Capture the cell that displays the provided text and extract its [X, Y] central coordinate. 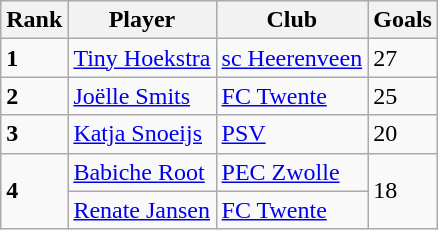
PEC Zwolle [292, 172]
Club [292, 20]
Katja Snoeijs [142, 134]
sc Heerenveen [292, 58]
3 [34, 134]
25 [403, 96]
4 [34, 191]
Renate Jansen [142, 210]
Tiny Hoekstra [142, 58]
PSV [292, 134]
18 [403, 191]
1 [34, 58]
27 [403, 58]
20 [403, 134]
2 [34, 96]
Player [142, 20]
Joëlle Smits [142, 96]
Rank [34, 20]
Goals [403, 20]
Babiche Root [142, 172]
